Find where the given text appears and provide that cell's center as (X, Y) coordinate. 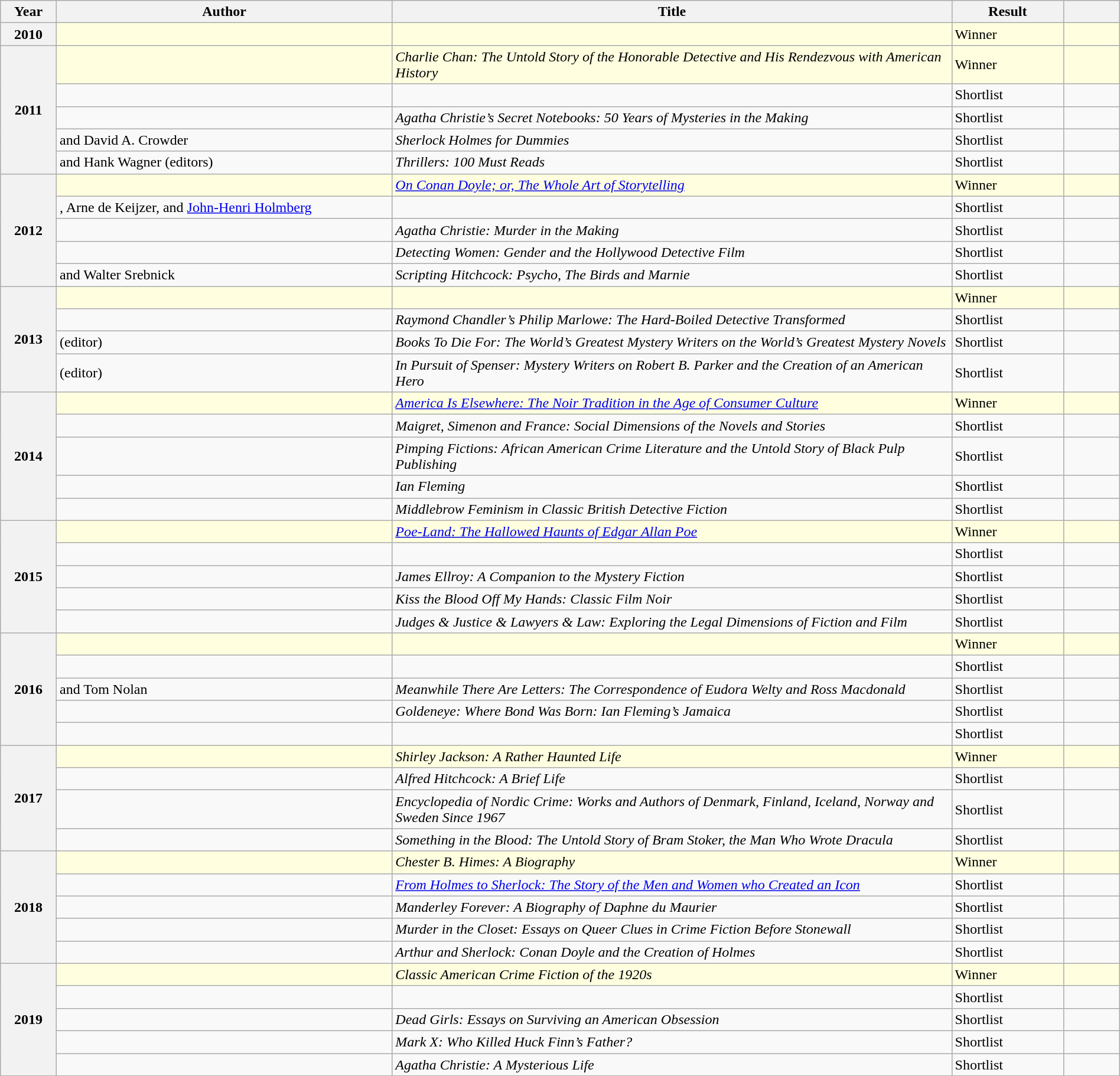
2011 (28, 110)
2018 (28, 907)
Agatha Christie: A Mysterious Life (672, 1065)
Arthur and Sherlock: Conan Doyle and the Creation of Holmes (672, 952)
Maigret, Simenon and France: Social Dimensions of the Novels and Stories (672, 426)
Shirley Jackson: A Rather Haunted Life (672, 757)
Result (1008, 12)
Meanwhile There Are Letters: The Correspondence of Eudora Welty and Ross Macdonald (672, 689)
Charlie Chan: The Untold Story of the Honorable Detective and His Rendezvous with American History (672, 65)
In Pursuit of Spenser: Mystery Writers on Robert B. Parker and the Creation of an American Hero (672, 373)
Year (28, 12)
2012 (28, 230)
Scripting Hitchcock: Psycho, The Birds and Marnie (672, 275)
Middlebrow Feminism in Classic British Detective Fiction (672, 509)
2019 (28, 1019)
Ian Fleming (672, 487)
and Tom Nolan (224, 689)
2013 (28, 339)
2014 (28, 456)
Pimping Fictions: African American Crime Literature and the Untold Story of Black Pulp Publishing (672, 456)
2015 (28, 576)
Mark X: Who Killed Huck Finn’s Father? (672, 1042)
Thrillers: 100 Must Reads (672, 162)
Books To Die For: The World’s Greatest Mystery Writers on the World’s Greatest Mystery Novels (672, 343)
Something in the Blood: The Untold Story of Bram Stoker, the Man Who Wrote Dracula (672, 840)
2016 (28, 689)
Dead Girls: Essays on Surviving an American Obsession (672, 1019)
2017 (28, 798)
Chester B. Himes: A Biography (672, 862)
Classic American Crime Fiction of the 1920s (672, 974)
Poe-Land: The Hallowed Haunts of Edgar Allan Poe (672, 532)
Encyclopedia of Nordic Crime: Works and Authors of Denmark, Finland, Iceland, Norway and Sweden Since 1967 (672, 809)
Manderley Forever: A Biography of Daphne du Maurier (672, 907)
From Holmes to Sherlock: The Story of the Men and Women who Created an Icon (672, 885)
Agatha Christie’s Secret Notebooks: 50 Years of Mysteries in the Making (672, 118)
2010 (28, 34)
On Conan Doyle; or, The Whole Art of Storytelling (672, 185)
Agatha Christie: Murder in the Making (672, 230)
Murder in the Closet: Essays on Queer Clues in Crime Fiction Before Stonewall (672, 930)
, Arne de Keijzer, and John-Henri Holmberg (224, 207)
Detecting Women: Gender and the Hollywood Detective Film (672, 252)
and Walter Srebnick (224, 275)
and David A. Crowder (224, 140)
Judges & Justice & Lawyers & Law: Exploring the Legal Dimensions of Fiction and Film (672, 621)
Author (224, 12)
James Ellroy: A Companion to the Mystery Fiction (672, 576)
Kiss the Blood Off My Hands: Classic Film Noir (672, 599)
Sherlock Holmes for Dummies (672, 140)
Goldeneye: Where Bond Was Born: Ian Fleming’s Jamaica (672, 712)
America Is Elsewhere: The Noir Tradition in the Age of Consumer Culture (672, 403)
Alfred Hitchcock: A Brief Life (672, 779)
Raymond Chandler’s Philip Marlowe: The Hard-Boiled Detective Transformed (672, 320)
Title (672, 12)
and Hank Wagner (editors) (224, 162)
